From the cell containing the given text, extract its center point as (X, Y) coordinate. 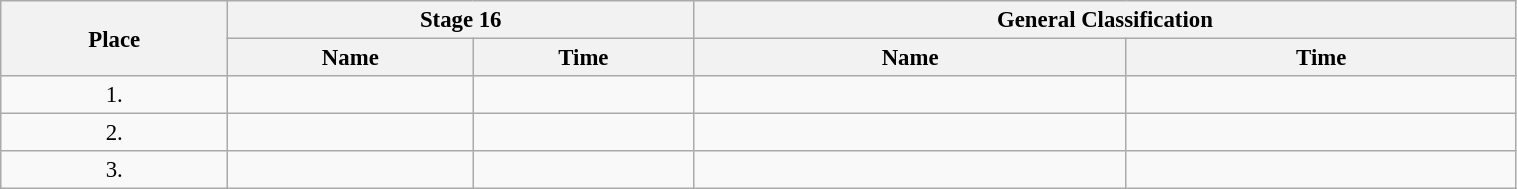
1. (114, 95)
2. (114, 133)
Place (114, 38)
3. (114, 170)
General Classification (1105, 20)
Stage 16 (461, 20)
